Capture the cell that displays the provided text and extract its (x, y) central coordinate. 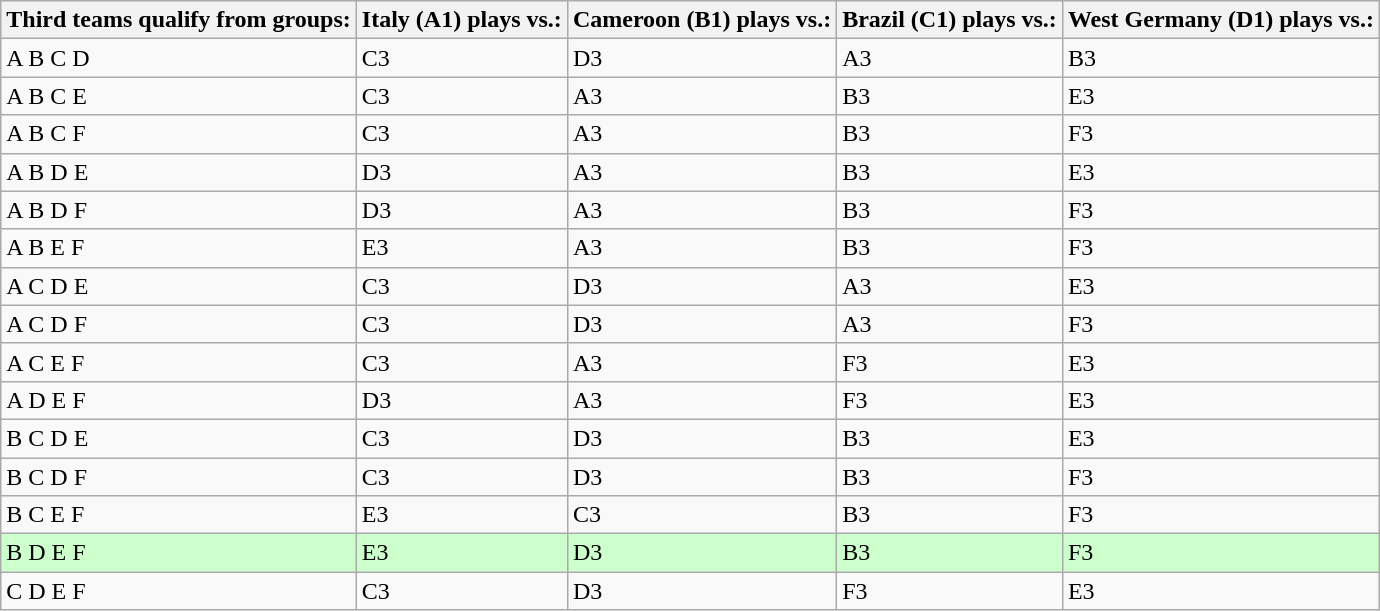
Third teams qualify from groups: (179, 20)
Brazil (C1) plays vs.: (950, 20)
A B C D (179, 58)
B C D F (179, 477)
A C D E (179, 286)
A D E F (179, 400)
A B C F (179, 134)
A C E F (179, 362)
A B C E (179, 96)
B C D E (179, 438)
West Germany (D1) plays vs.: (1220, 20)
A B E F (179, 248)
Cameroon (B1) plays vs.: (702, 20)
B D E F (179, 553)
A C D F (179, 324)
Italy (A1) plays vs.: (462, 20)
C D E F (179, 591)
A B D F (179, 210)
B C E F (179, 515)
A B D E (179, 172)
